Pinpoint the cell where the given text exists, returning its (x, y) midpoint coordinate. 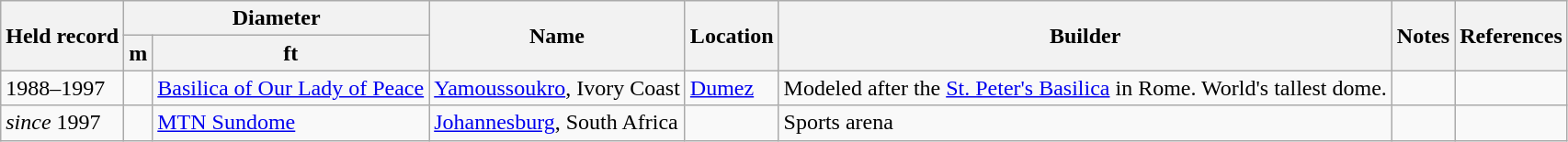
Held record (62, 36)
Modeled after the St. Peter's Basilica in Rome. World's tallest dome. (1085, 88)
since 1997 (62, 123)
Yamoussoukro, Ivory Coast (557, 88)
Diameter (277, 18)
m (138, 53)
Notes (1423, 36)
Basilica of Our Lady of Peace (290, 88)
Location (732, 36)
Builder (1085, 36)
Name (557, 36)
Johannesburg, South Africa (557, 123)
Sports arena (1085, 123)
ft (290, 53)
1988–1997 (62, 88)
Dumez (732, 88)
MTN Sundome (290, 123)
References (1511, 36)
